Provide the [x, y] coordinate of the cell's center where the given text is located.  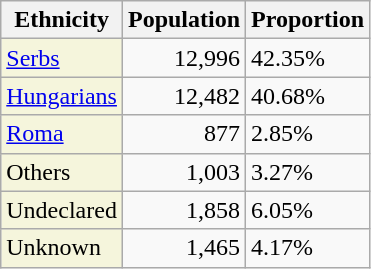
1,003 [184, 172]
2.85% [308, 134]
1,858 [184, 210]
Proportion [308, 20]
1,465 [184, 248]
Unknown [62, 248]
3.27% [308, 172]
6.05% [308, 210]
12,482 [184, 96]
877 [184, 134]
Others [62, 172]
4.17% [308, 248]
Serbs [62, 58]
Population [184, 20]
Undeclared [62, 210]
Hungarians [62, 96]
Roma [62, 134]
40.68% [308, 96]
42.35% [308, 58]
Ethnicity [62, 20]
12,996 [184, 58]
